Determine the (X, Y) coordinate at the center of the cell enclosing the given text.  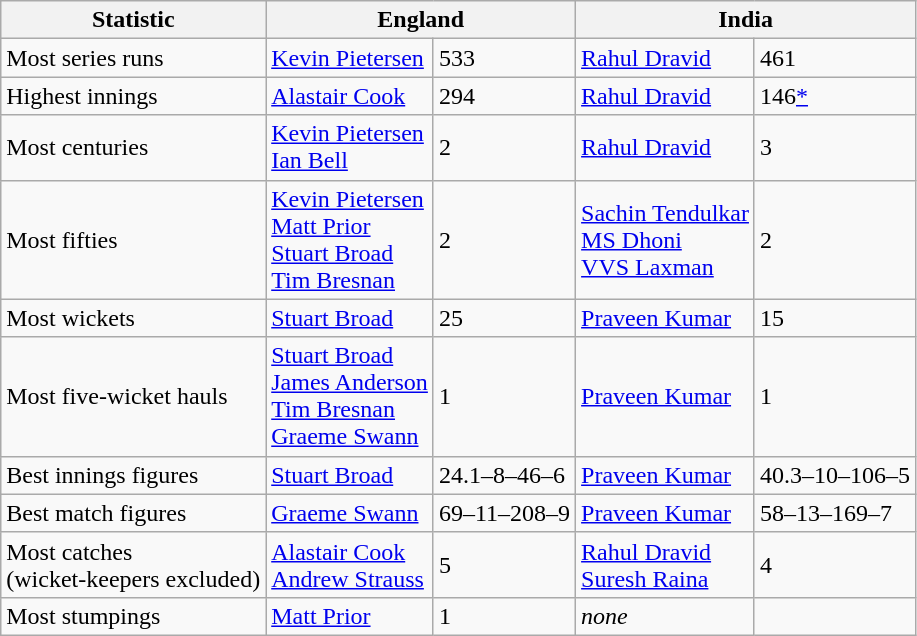
Statistic (134, 20)
Sachin TendulkarMS DhoniVVS Laxman (666, 240)
58–13–169–7 (834, 513)
40.3–10–106–5 (834, 475)
Alastair CookAndrew Strauss (350, 564)
3 (834, 148)
none (666, 616)
India (746, 20)
Graeme Swann (350, 513)
Kevin PietersenIan Bell (350, 148)
461 (834, 58)
4 (834, 564)
146* (834, 96)
Rahul DravidSuresh Raina (666, 564)
Kevin PietersenMatt PriorStuart BroadTim Bresnan (350, 240)
Most centuries (134, 148)
294 (504, 96)
5 (504, 564)
Alastair Cook (350, 96)
Best innings figures (134, 475)
533 (504, 58)
25 (504, 318)
15 (834, 318)
Most five-wicket hauls (134, 396)
69–11–208–9 (504, 513)
Stuart BroadJames AndersonTim BresnanGraeme Swann (350, 396)
England (421, 20)
Most stumpings (134, 616)
Matt Prior (350, 616)
Most series runs (134, 58)
24.1–8–46–6 (504, 475)
Highest innings (134, 96)
Most wickets (134, 318)
Most catches(wicket-keepers excluded) (134, 564)
Most fifties (134, 240)
Kevin Pietersen (350, 58)
Best match figures (134, 513)
